For the text-containing cell, return its midpoint in (X, Y) coordinate format. 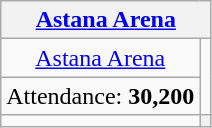
Attendance: 30,200 (100, 96)
